Return (x, y) of the center of cell containing provided text 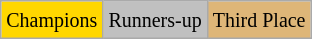
Third Place (259, 20)
Runners-up (155, 20)
Champions (52, 20)
